Determine the (X, Y) coordinate at the center of the cell enclosing the given text.  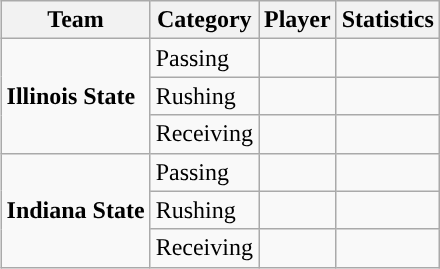
Illinois State (76, 96)
Statistics (388, 20)
Team (76, 20)
Player (297, 20)
Indiana State (76, 210)
Category (204, 20)
